Provide the (X, Y) coordinate of the cell's center where the given text is located.  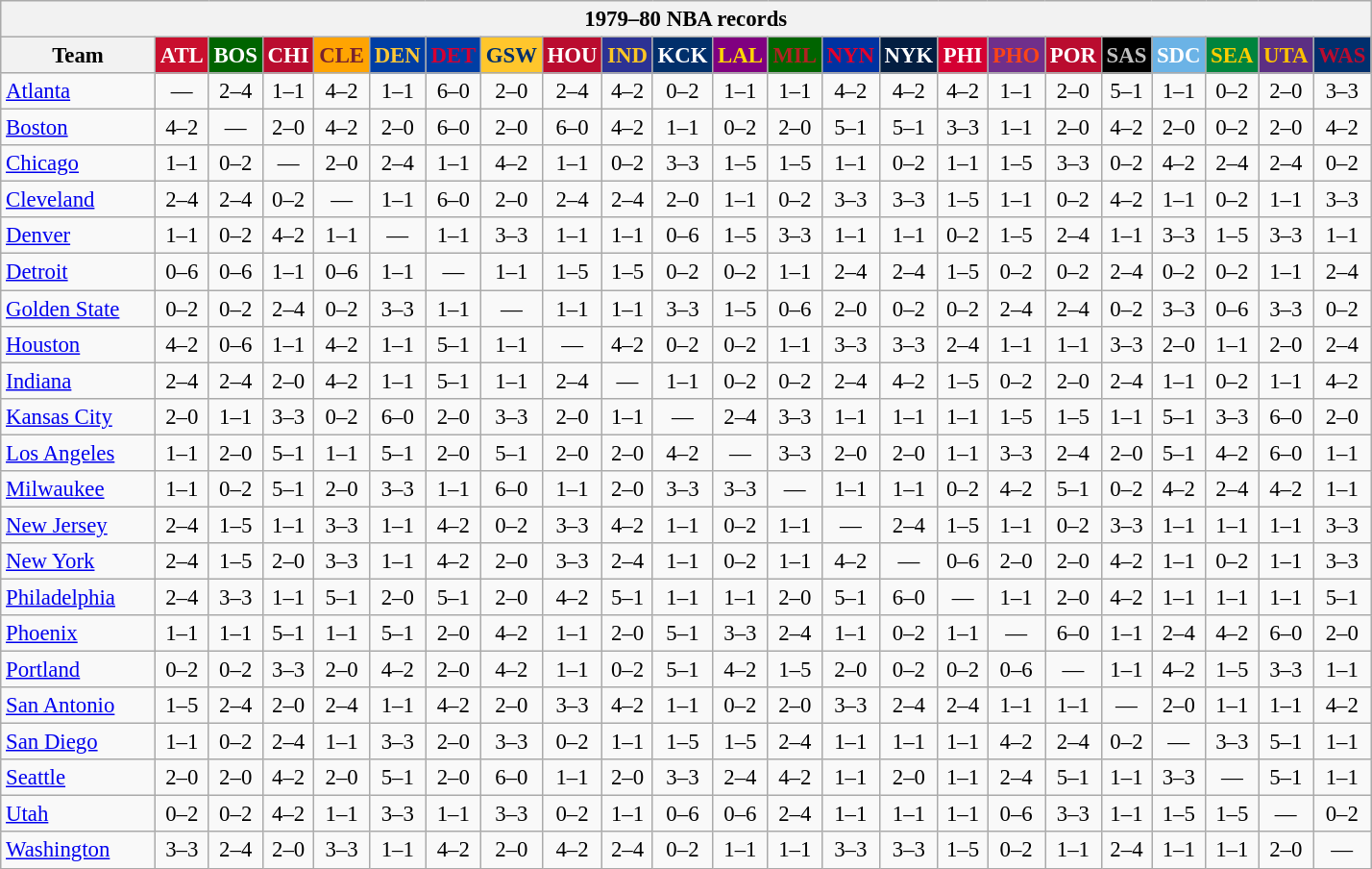
Indiana (79, 381)
DET (453, 56)
Team (79, 56)
Chicago (79, 163)
Kansas City (79, 416)
New Jersey (79, 525)
HOU (573, 56)
Milwaukee (79, 489)
KCK (682, 56)
1979–80 NBA records (686, 19)
PHO (1017, 56)
DEN (398, 56)
Houston (79, 344)
UTA (1286, 56)
San Diego (79, 742)
Utah (79, 814)
SAS (1126, 56)
PHI (963, 56)
MIL (795, 56)
SDC (1179, 56)
Denver (79, 236)
ATL (182, 56)
New York (79, 561)
GSW (512, 56)
Phoenix (79, 633)
LAL (740, 56)
BOS (235, 56)
Washington (79, 851)
CHI (288, 56)
SEA (1232, 56)
Cleveland (79, 200)
IND (627, 56)
Golden State (79, 309)
NYN (850, 56)
Seattle (79, 778)
San Antonio (79, 706)
Detroit (79, 272)
Portland (79, 670)
Philadelphia (79, 597)
CLE (342, 56)
POR (1074, 56)
NYK (909, 56)
Atlanta (79, 91)
Boston (79, 128)
Los Angeles (79, 453)
WAS (1342, 56)
